Return the [x, y] coordinate for the center point of the cell that contains the specified text.  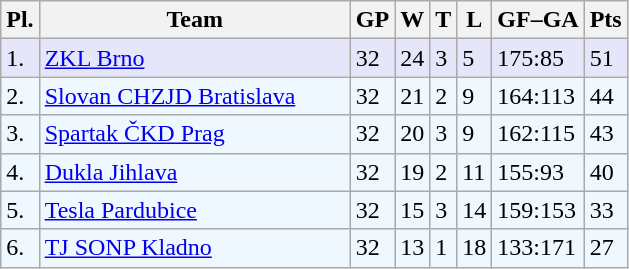
159:153 [538, 210]
Slovan CHZJD Bratislava [194, 96]
33 [606, 210]
11 [474, 172]
Team [194, 20]
27 [606, 248]
20 [412, 134]
21 [412, 96]
ZKL Brno [194, 58]
4. [20, 172]
Pts [606, 20]
18 [474, 248]
3. [20, 134]
Dukla Jihlava [194, 172]
Pl. [20, 20]
L [474, 20]
15 [412, 210]
14 [474, 210]
GP [372, 20]
2. [20, 96]
24 [412, 58]
164:113 [538, 96]
6. [20, 248]
1 [444, 248]
5 [474, 58]
1. [20, 58]
5. [20, 210]
T [444, 20]
13 [412, 248]
GF–GA [538, 20]
51 [606, 58]
Tesla Pardubice [194, 210]
162:115 [538, 134]
44 [606, 96]
175:85 [538, 58]
40 [606, 172]
133:171 [538, 248]
155:93 [538, 172]
TJ SONP Kladno [194, 248]
Spartak ČKD Prag [194, 134]
W [412, 20]
19 [412, 172]
43 [606, 134]
